Capture the cell that displays the provided text and extract its [x, y] central coordinate. 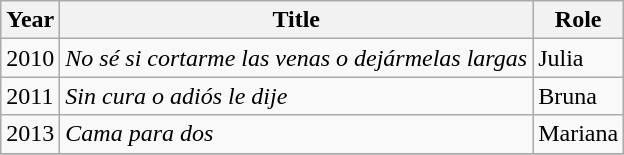
No sé si cortarme las venas o dejármelas largas [296, 58]
Bruna [578, 96]
Julia [578, 58]
Sin cura o adiós le dije [296, 96]
Cama para dos [296, 134]
Year [30, 20]
2013 [30, 134]
Title [296, 20]
2010 [30, 58]
2011 [30, 96]
Mariana [578, 134]
Role [578, 20]
